Output the (x, y) coordinate of the center of the cell containing the given text.  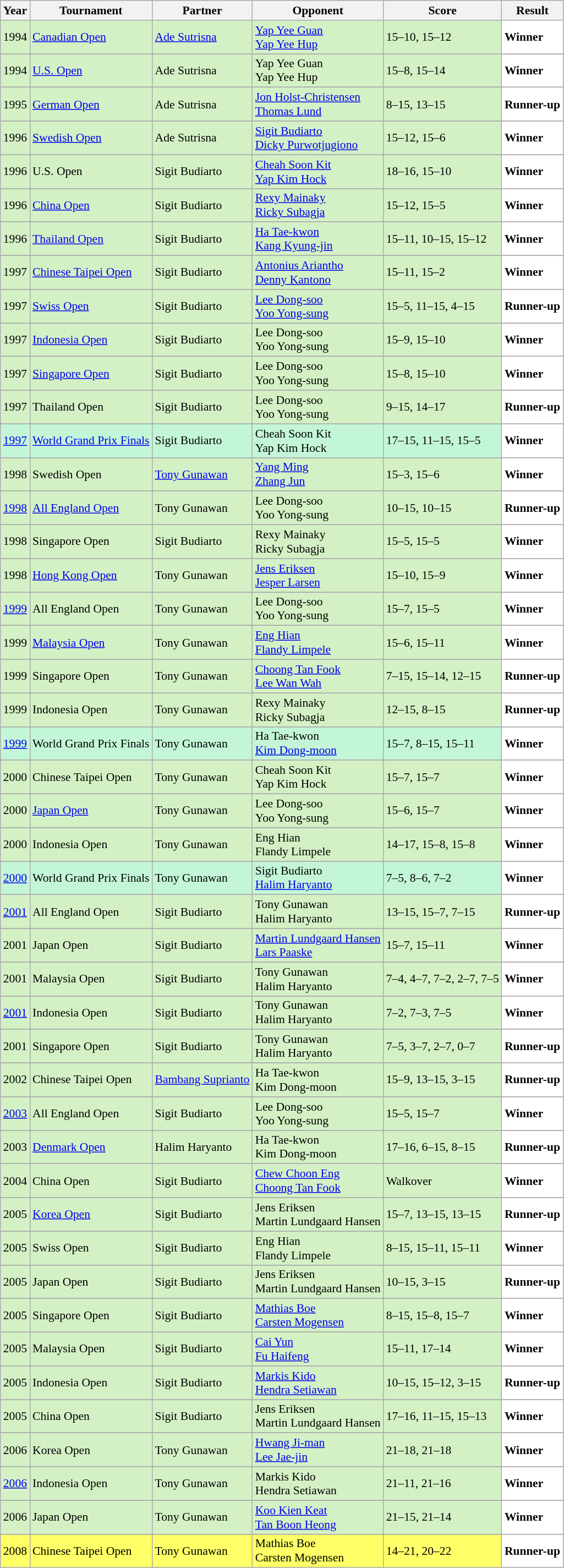
Score (442, 10)
8–15, 13–15 (442, 105)
7–15, 15–14, 12–15 (442, 676)
15–8, 15–10 (442, 373)
8–15, 15–11, 15–11 (442, 1248)
18–16, 15–10 (442, 172)
Martin Lundgaard Hansen Lars Paaske (318, 946)
14–21, 20–22 (442, 1551)
8–15, 15–8, 15–7 (442, 1315)
Cai Yun Fu Haifeng (318, 1350)
Bambang Suprianto (202, 1080)
15–3, 15–6 (442, 474)
15–9, 15–10 (442, 340)
Chew Choon Eng Choong Tan Fook (318, 1181)
15–7, 15–7 (442, 777)
Jon Holst-Christensen Thomas Lund (318, 105)
2008 (15, 1551)
14–17, 15–8, 15–8 (442, 844)
Tournament (91, 10)
15–6, 15–7 (442, 811)
7–2, 7–3, 7–5 (442, 1013)
15–7, 13–15, 13–15 (442, 1214)
Hwang Ji-man Lee Jae-jin (318, 1450)
13–15, 15–7, 7–15 (442, 911)
Antonius Ariantho Denny Kantono (318, 273)
2004 (15, 1181)
17–15, 11–15, 15–5 (442, 440)
Koo Kien Keat Tan Boon Heong (318, 1517)
Hong Kong Open (91, 576)
15–5, 15–5 (442, 542)
15–5, 11–15, 4–15 (442, 306)
9–15, 14–17 (442, 407)
Choong Tan Fook Lee Wan Wah (318, 676)
10–15, 10–15 (442, 509)
15–12, 15–6 (442, 138)
15–11, 17–14 (442, 1350)
15–7, 15–5 (442, 609)
17–16, 6–15, 8–15 (442, 1147)
15–9, 13–15, 3–15 (442, 1080)
Yang Ming Zhang Jun (318, 474)
Canadian Open (91, 37)
Opponent (318, 10)
Sigit Budiarto Dicky Purwotjugiono (318, 138)
1995 (15, 105)
15–11, 15–2 (442, 273)
15–7, 15–11 (442, 946)
Denmark Open (91, 1147)
15–10, 15–9 (442, 576)
German Open (91, 105)
15–5, 15–7 (442, 1114)
15–6, 15–11 (442, 643)
15–12, 15–5 (442, 205)
Partner (202, 10)
21–11, 21–16 (442, 1484)
2002 (15, 1080)
7–4, 4–7, 7–2, 2–7, 7–5 (442, 979)
Year (15, 10)
Halim Haryanto (202, 1147)
Result (533, 10)
Sigit Budiarto Halim Haryanto (318, 878)
15–7, 8–15, 15–11 (442, 743)
15–11, 10–15, 15–12 (442, 239)
21–18, 21–18 (442, 1450)
7–5, 3–7, 2–7, 0–7 (442, 1047)
7–5, 8–6, 7–2 (442, 878)
10–15, 3–15 (442, 1281)
12–15, 8–15 (442, 710)
Jens Eriksen Jesper Larsen (318, 576)
15–10, 15–12 (442, 37)
Walkover (442, 1181)
21–15, 21–14 (442, 1517)
17–16, 11–15, 15–13 (442, 1417)
Ha Tae-kwon Kang Kyung-jin (318, 239)
15–8, 15–14 (442, 70)
10–15, 15–12, 3–15 (442, 1383)
